From the cell containing the given text, extract its center point as (X, Y) coordinate. 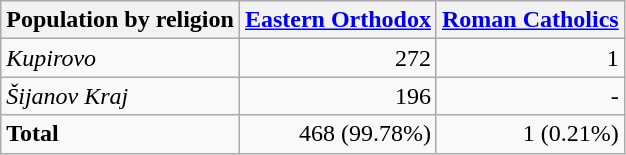
Population by religion (120, 20)
Šijanov Kraj (120, 96)
1 (530, 58)
Total (120, 134)
Roman Catholics (530, 20)
196 (338, 96)
Kupirovo (120, 58)
272 (338, 58)
Eastern Orthodox (338, 20)
1 (0.21%) (530, 134)
- (530, 96)
468 (99.78%) (338, 134)
